For the text-containing cell, return its midpoint in (X, Y) coordinate format. 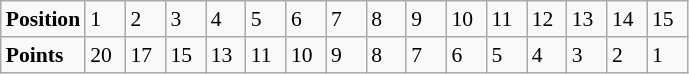
12 (547, 19)
Points (43, 55)
Position (43, 19)
14 (627, 19)
17 (145, 55)
20 (105, 55)
